Find where the given text appears and provide that cell's center as (x, y) coordinate. 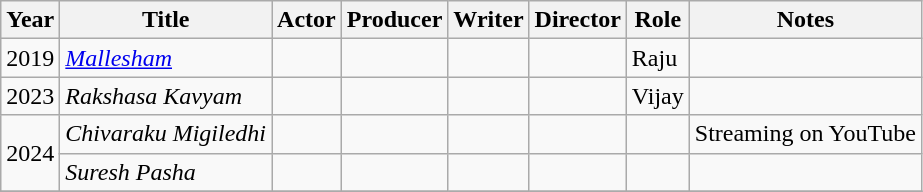
Writer (488, 20)
Chivaraku Migiledhi (166, 134)
Actor (307, 20)
2024 (30, 153)
2023 (30, 96)
Raju (658, 58)
Vijay (658, 96)
2019 (30, 58)
Role (658, 20)
Producer (394, 20)
Streaming on YouTube (805, 134)
Rakshasa Kavyam (166, 96)
Mallesham (166, 58)
Suresh Pasha (166, 172)
Year (30, 20)
Title (166, 20)
Director (578, 20)
Notes (805, 20)
